Determine the [x, y] coordinate at the center of the cell enclosing the given text.  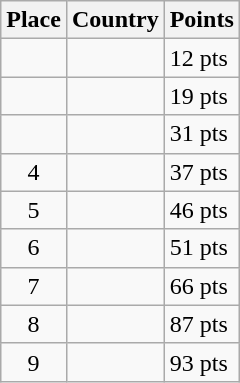
Points [202, 20]
9 [34, 362]
37 pts [202, 172]
93 pts [202, 362]
12 pts [202, 58]
Place [34, 20]
8 [34, 324]
31 pts [202, 134]
46 pts [202, 210]
19 pts [202, 96]
6 [34, 248]
5 [34, 210]
51 pts [202, 248]
Country [115, 20]
7 [34, 286]
87 pts [202, 324]
66 pts [202, 286]
4 [34, 172]
